Pinpoint the cell where the given text exists, returning its (x, y) midpoint coordinate. 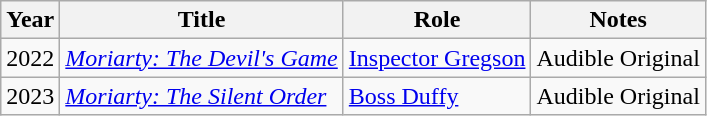
Notes (618, 20)
Year (30, 20)
Title (202, 20)
Moriarty: The Devil's Game (202, 58)
Moriarty: The Silent Order (202, 96)
Inspector Gregson (437, 58)
Role (437, 20)
2023 (30, 96)
2022 (30, 58)
Boss Duffy (437, 96)
